Capture the cell that displays the provided text and extract its (X, Y) central coordinate. 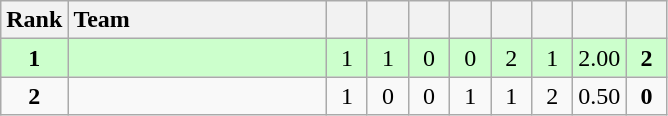
2.00 (600, 58)
Rank (34, 20)
Team (198, 20)
0.50 (600, 96)
